Return the (x, y) coordinate for the center point of the cell that contains the specified text.  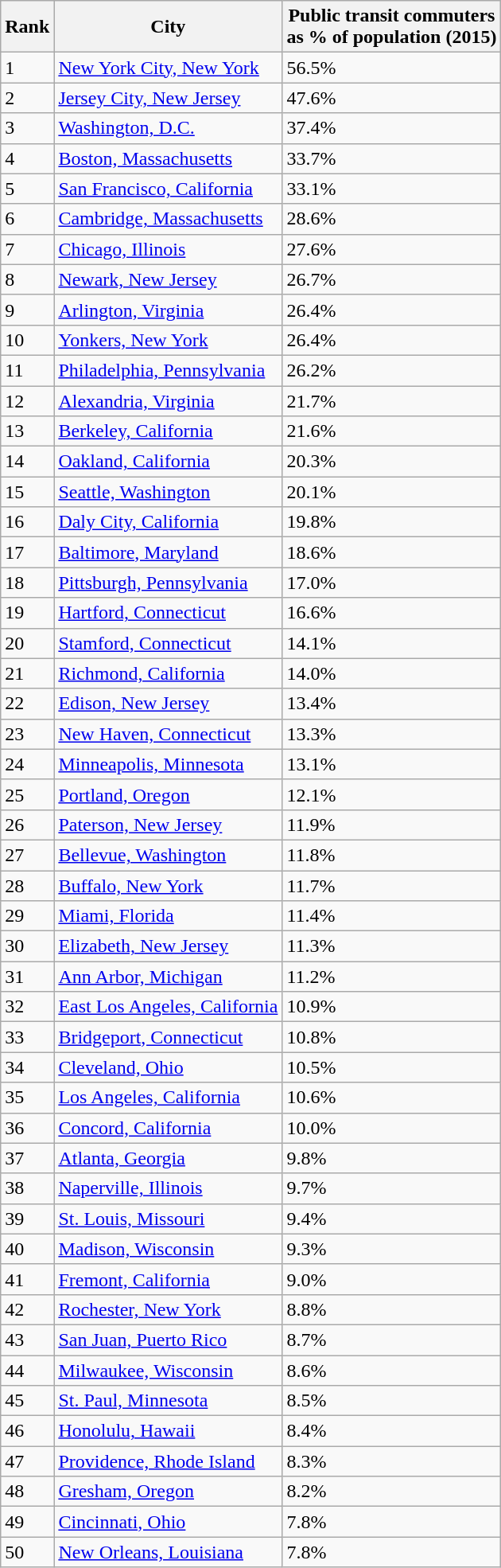
17 (27, 552)
27.6% (391, 249)
East Los Angeles, California (169, 1007)
33 (27, 1037)
St. Louis, Missouri (169, 1219)
Hartford, Connecticut (169, 613)
13 (27, 431)
11.7% (391, 886)
Madison, Wisconsin (169, 1249)
10 (27, 340)
8.8% (391, 1309)
37.4% (391, 128)
43 (27, 1340)
10.0% (391, 1128)
11.4% (391, 916)
9.3% (391, 1249)
Newark, New Jersey (169, 279)
8.5% (391, 1401)
Pittsburgh, Pennsylvania (169, 583)
New York City, New York (169, 68)
15 (27, 492)
20.3% (391, 462)
47.6% (391, 98)
32 (27, 1007)
San Juan, Puerto Rico (169, 1340)
27 (27, 855)
Boston, Massachusetts (169, 158)
33.1% (391, 189)
6 (27, 219)
8.2% (391, 1492)
26 (27, 825)
Milwaukee, Wisconsin (169, 1370)
33.7% (391, 158)
28 (27, 886)
9 (27, 310)
Naperville, Illinois (169, 1188)
New Haven, Connecticut (169, 734)
14 (27, 462)
8.4% (391, 1431)
45 (27, 1401)
Oakland, California (169, 462)
11.9% (391, 825)
20 (27, 643)
Bridgeport, Connecticut (169, 1037)
Daly City, California (169, 522)
Baltimore, Maryland (169, 552)
10.6% (391, 1098)
39 (27, 1219)
41 (27, 1279)
Alexandria, Virginia (169, 400)
49 (27, 1522)
Ann Arbor, Michigan (169, 977)
12 (27, 400)
26.7% (391, 279)
Honolulu, Hawaii (169, 1431)
Seattle, Washington (169, 492)
37 (27, 1158)
18.6% (391, 552)
29 (27, 916)
11.8% (391, 855)
28.6% (391, 219)
Public transit commutersas % of population (2015) (391, 27)
26.2% (391, 370)
36 (27, 1128)
8.3% (391, 1461)
30 (27, 946)
Rank (27, 27)
56.5% (391, 68)
34 (27, 1067)
Minneapolis, Minnesota (169, 764)
7 (27, 249)
11 (27, 370)
Yonkers, New York (169, 340)
21.6% (391, 431)
35 (27, 1098)
San Francisco, California (169, 189)
17.0% (391, 583)
11.2% (391, 977)
21.7% (391, 400)
2 (27, 98)
Buffalo, New York (169, 886)
42 (27, 1309)
13.1% (391, 764)
Richmond, California (169, 673)
23 (27, 734)
8.7% (391, 1340)
Chicago, Illinois (169, 249)
Elizabeth, New Jersey (169, 946)
9.8% (391, 1158)
13.4% (391, 704)
4 (27, 158)
9.0% (391, 1279)
Concord, California (169, 1128)
38 (27, 1188)
48 (27, 1492)
16 (27, 522)
Cambridge, Massachusetts (169, 219)
9.7% (391, 1188)
5 (27, 189)
19 (27, 613)
St. Paul, Minnesota (169, 1401)
22 (27, 704)
8 (27, 279)
Cincinnati, Ohio (169, 1522)
46 (27, 1431)
11.3% (391, 946)
44 (27, 1370)
1 (27, 68)
City (169, 27)
3 (27, 128)
Paterson, New Jersey (169, 825)
10.8% (391, 1037)
Jersey City, New Jersey (169, 98)
Atlanta, Georgia (169, 1158)
40 (27, 1249)
31 (27, 977)
Cleveland, Ohio (169, 1067)
Berkeley, California (169, 431)
20.1% (391, 492)
Gresham, Oregon (169, 1492)
Edison, New Jersey (169, 704)
18 (27, 583)
Providence, Rhode Island (169, 1461)
Portland, Oregon (169, 794)
24 (27, 764)
10.5% (391, 1067)
Arlington, Virginia (169, 310)
Philadelphia, Pennsylvania (169, 370)
14.0% (391, 673)
25 (27, 794)
13.3% (391, 734)
Los Angeles, California (169, 1098)
Bellevue, Washington (169, 855)
9.4% (391, 1219)
47 (27, 1461)
21 (27, 673)
Fremont, California (169, 1279)
16.6% (391, 613)
12.1% (391, 794)
10.9% (391, 1007)
14.1% (391, 643)
New Orleans, Louisiana (169, 1552)
50 (27, 1552)
8.6% (391, 1370)
Miami, Florida (169, 916)
Stamford, Connecticut (169, 643)
19.8% (391, 522)
Rochester, New York (169, 1309)
Washington, D.C. (169, 128)
